Output the (x, y) coordinate of the center of the cell containing the given text.  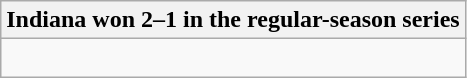
Indiana won 2–1 in the regular-season series (233, 20)
